Return the (x, y) coordinate for the center point of the cell that contains the specified text.  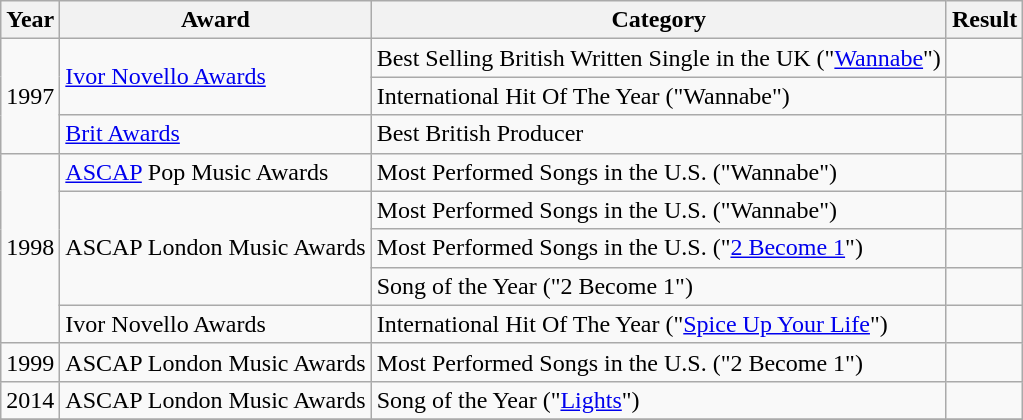
Song of the Year ("2 Become 1") (658, 286)
Category (658, 20)
Best Selling British Written Single in the UK ("Wannabe") (658, 58)
2014 (30, 400)
Result (984, 20)
Award (216, 20)
International Hit Of The Year ("Wannabe") (658, 96)
Brit Awards (216, 134)
1999 (30, 362)
Year (30, 20)
1997 (30, 96)
Best British Producer (658, 134)
Song of the Year ("Lights") (658, 400)
1998 (30, 248)
ASCAP Pop Music Awards (216, 172)
International Hit Of The Year ("Spice Up Your Life") (658, 324)
